Identify which cell holds the provided text, then report its [x, y] central coordinate. 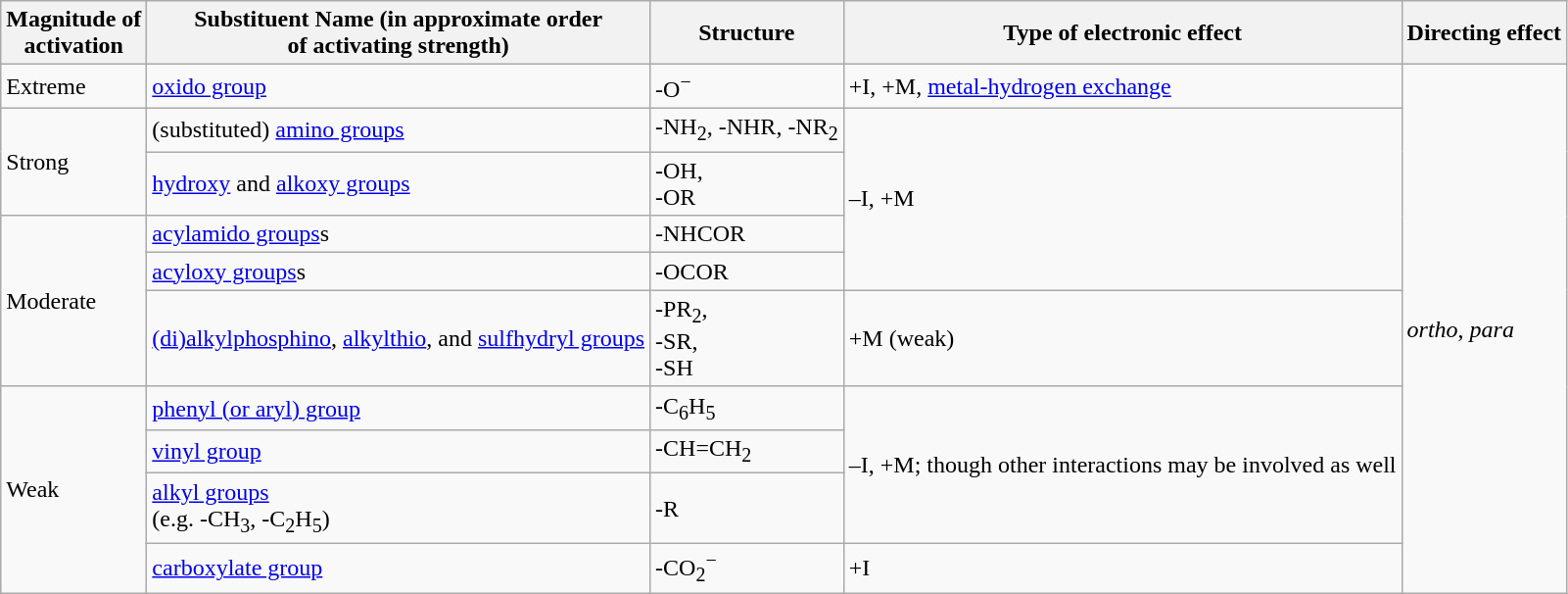
-OH,-OR [747, 184]
+I, +M, metal-hydrogen exchange [1122, 86]
Substituent Name (in approximate orderof activating strength) [399, 33]
+M (weak) [1122, 338]
Structure [747, 33]
-CO2− [747, 569]
-CH=CH2 [747, 452]
-C6H5 [747, 408]
ortho, para [1485, 329]
Extreme [74, 86]
+I [1122, 569]
-OCOR [747, 272]
-PR2,-SR,-SH [747, 338]
-R [747, 508]
alkyl groups(e.g. -CH3, -C2H5) [399, 508]
-NHCOR [747, 234]
Directing effect [1485, 33]
-O− [747, 86]
-NH2, -NHR, -NR2 [747, 129]
(di)alkylphosphino, alkylthio, and sulfhydryl groups [399, 338]
oxido group [399, 86]
carboxylate group [399, 569]
acylamido groupss [399, 234]
acyloxy groupss [399, 272]
vinyl group [399, 452]
Moderate [74, 301]
phenyl (or aryl) group [399, 408]
Strong [74, 161]
–I, +M [1122, 199]
(substituted) amino groups [399, 129]
Magnitude ofactivation [74, 33]
–I, +M; though other interactions may be involved as well [1122, 465]
Weak [74, 490]
hydroxy and alkoxy groups [399, 184]
Type of electronic effect [1122, 33]
